Identify which cell holds the provided text, then report its [x, y] central coordinate. 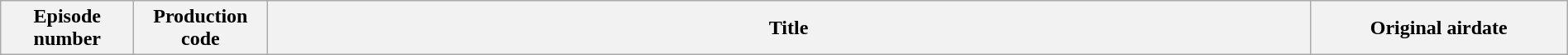
Title [789, 28]
Episode number [68, 28]
Production code [200, 28]
Original airdate [1439, 28]
